Pinpoint the cell where the given text exists, returning its (x, y) midpoint coordinate. 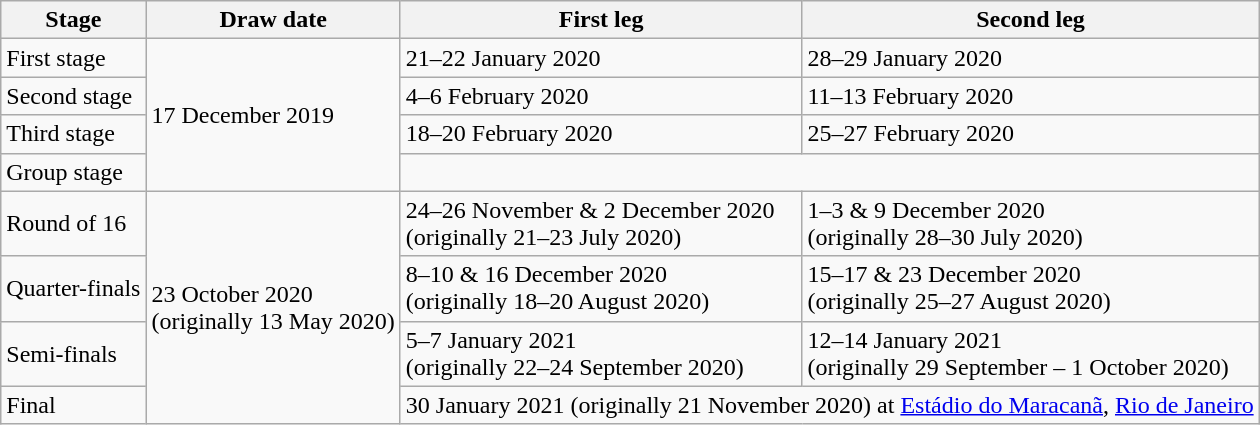
8–10 & 16 December 2020(originally 18–20 August 2020) (601, 288)
Round of 16 (74, 224)
23 October 2020(originally 13 May 2020) (273, 308)
Group stage (74, 172)
Draw date (273, 20)
21–22 January 2020 (601, 58)
17 December 2019 (273, 115)
1–3 & 9 December 2020(originally 28–30 July 2020) (1030, 224)
25–27 February 2020 (1030, 134)
28–29 January 2020 (1030, 58)
Final (74, 405)
Semi-finals (74, 354)
First stage (74, 58)
15–17 & 23 December 2020(originally 25–27 August 2020) (1030, 288)
11–13 February 2020 (1030, 96)
4–6 February 2020 (601, 96)
First leg (601, 20)
30 January 2021 (originally 21 November 2020) at Estádio do Maracanã, Rio de Janeiro (830, 405)
Second leg (1030, 20)
12–14 January 2021(originally 29 September – 1 October 2020) (1030, 354)
Quarter-finals (74, 288)
Third stage (74, 134)
24–26 November & 2 December 2020(originally 21–23 July 2020) (601, 224)
Stage (74, 20)
5–7 January 2021(originally 22–24 September 2020) (601, 354)
Second stage (74, 96)
18–20 February 2020 (601, 134)
